Determine the (x, y) coordinate at the center of the cell enclosing the given text.  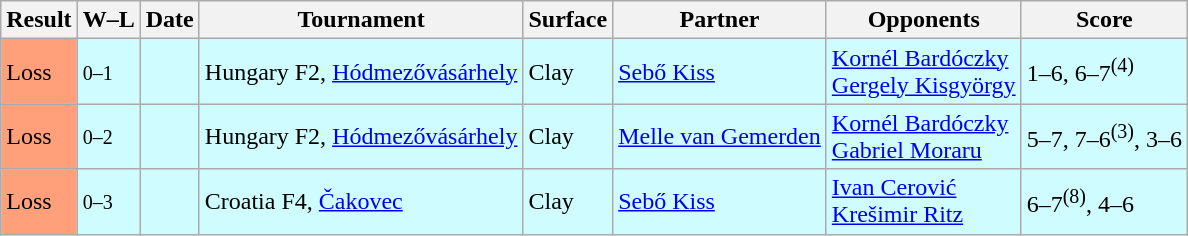
W–L (108, 20)
Croatia F4, Čakovec (361, 202)
0–2 (108, 136)
Tournament (361, 20)
6–7(8), 4–6 (1104, 202)
Date (170, 20)
Score (1104, 20)
Partner (720, 20)
Kornél Bardóczky Gergely Kisgyörgy (924, 72)
Kornél Bardóczky Gabriel Moraru (924, 136)
0–1 (108, 72)
Opponents (924, 20)
5–7, 7–6(3), 3–6 (1104, 136)
1–6, 6–7(4) (1104, 72)
0–3 (108, 202)
Melle van Gemerden (720, 136)
Surface (568, 20)
Result (39, 20)
Ivan Cerović Krešimir Ritz (924, 202)
